Pinpoint the cell where the given text exists, returning its (x, y) midpoint coordinate. 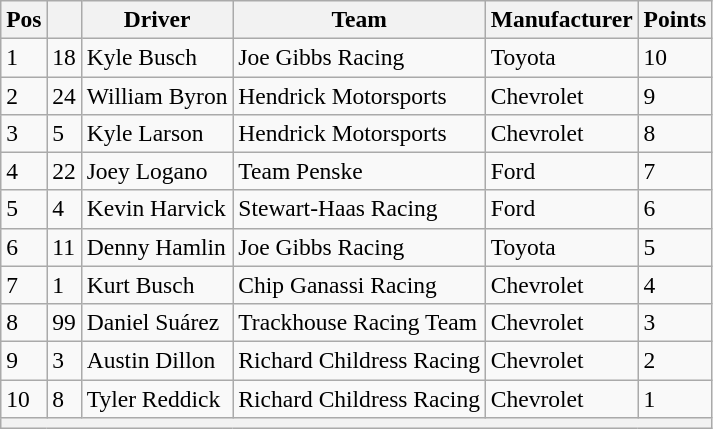
24 (64, 95)
Chip Ganassi Racing (359, 285)
Denny Hamlin (157, 247)
Stewart-Haas Racing (359, 209)
Team Penske (359, 171)
Driver (157, 19)
18 (64, 57)
William Byron (157, 95)
Pos (24, 19)
99 (64, 322)
11 (64, 247)
Kevin Harvick (157, 209)
Kyle Larson (157, 133)
Kyle Busch (157, 57)
22 (64, 171)
Kurt Busch (157, 285)
Austin Dillon (157, 360)
Daniel Suárez (157, 322)
Joey Logano (157, 171)
Tyler Reddick (157, 398)
Trackhouse Racing Team (359, 322)
Manufacturer (562, 19)
Team (359, 19)
Points (675, 19)
